Return the (x, y) coordinate for the center point of the cell that contains the specified text.  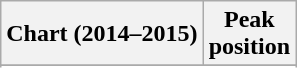
Chart (2014–2015) (102, 34)
Peakposition (249, 34)
